Determine the [x, y] coordinate at the center of the cell enclosing the given text.  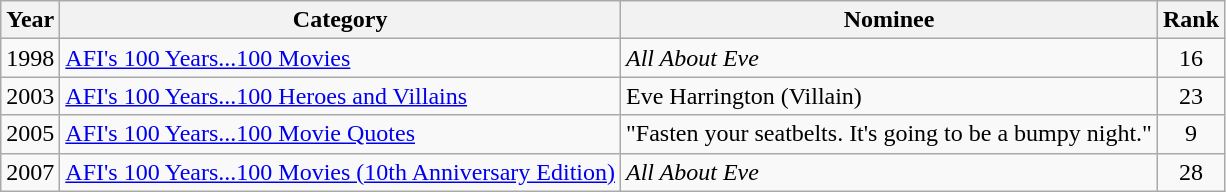
AFI's 100 Years...100 Movies [340, 58]
2005 [30, 134]
AFI's 100 Years...100 Movies (10th Anniversary Edition) [340, 172]
23 [1190, 96]
1998 [30, 58]
28 [1190, 172]
Category [340, 20]
Year [30, 20]
"Fasten your seatbelts. It's going to be a bumpy night." [890, 134]
2003 [30, 96]
Rank [1190, 20]
9 [1190, 134]
Eve Harrington (Villain) [890, 96]
2007 [30, 172]
AFI's 100 Years...100 Heroes and Villains [340, 96]
16 [1190, 58]
AFI's 100 Years...100 Movie Quotes [340, 134]
Nominee [890, 20]
